Identify which cell holds the provided text, then report its (x, y) central coordinate. 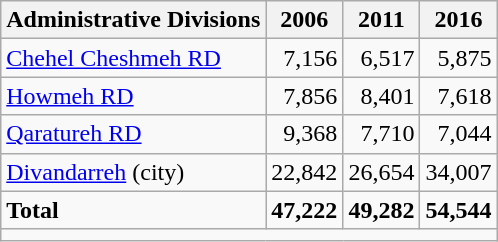
7,156 (304, 58)
Total (134, 210)
Administrative Divisions (134, 20)
7,710 (382, 134)
2016 (458, 20)
26,654 (382, 172)
8,401 (382, 96)
34,007 (458, 172)
Divandarreh (city) (134, 172)
49,282 (382, 210)
47,222 (304, 210)
7,618 (458, 96)
7,856 (304, 96)
2006 (304, 20)
5,875 (458, 58)
9,368 (304, 134)
2011 (382, 20)
54,544 (458, 210)
22,842 (304, 172)
Howmeh RD (134, 96)
7,044 (458, 134)
Chehel Cheshmeh RD (134, 58)
6,517 (382, 58)
Qaratureh RD (134, 134)
